Identify which cell holds the provided text, then report its (x, y) central coordinate. 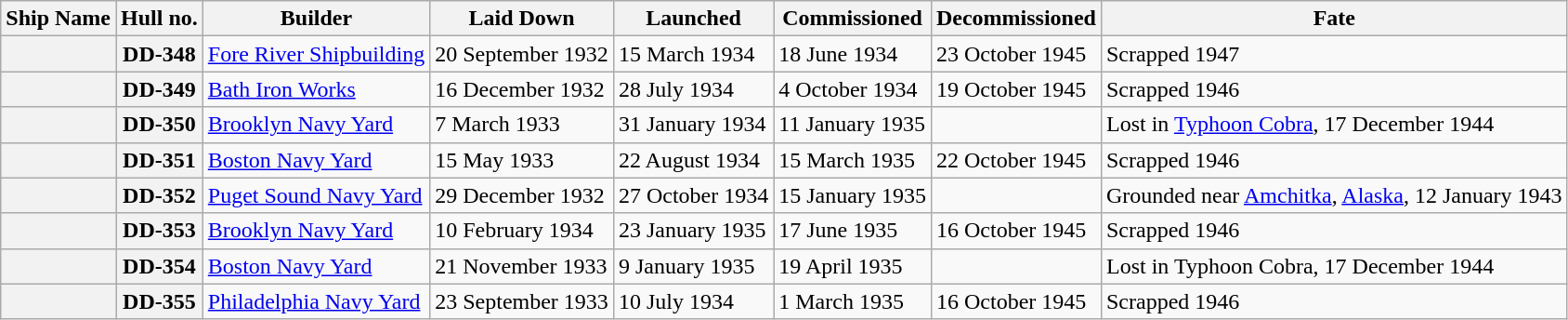
17 June 1935 (853, 231)
4 October 1934 (853, 89)
15 January 1935 (853, 195)
Ship Name (59, 19)
11 January 1935 (853, 125)
15 March 1935 (853, 160)
1 March 1935 (853, 301)
15 March 1934 (693, 54)
10 July 1934 (693, 301)
Builder (316, 19)
DD-349 (159, 89)
22 August 1934 (693, 160)
DD-353 (159, 231)
Laid Down (522, 19)
10 February 1934 (522, 231)
Fore River Shipbuilding (316, 54)
29 December 1932 (522, 195)
23 September 1933 (522, 301)
15 May 1933 (522, 160)
DD-355 (159, 301)
Puget Sound Navy Yard (316, 195)
DD-354 (159, 266)
21 November 1933 (522, 266)
Commissioned (853, 19)
Grounded near Amchitka, Alaska, 12 January 1943 (1334, 195)
9 January 1935 (693, 266)
18 June 1934 (853, 54)
19 April 1935 (853, 266)
DD-351 (159, 160)
28 July 1934 (693, 89)
19 October 1945 (1016, 89)
23 October 1945 (1016, 54)
16 December 1932 (522, 89)
Launched (693, 19)
Scrapped 1947 (1334, 54)
Philadelphia Navy Yard (316, 301)
Fate (1334, 19)
Decommissioned (1016, 19)
DD-348 (159, 54)
DD-352 (159, 195)
27 October 1934 (693, 195)
DD-350 (159, 125)
Hull no. (159, 19)
7 March 1933 (522, 125)
23 January 1935 (693, 231)
20 September 1932 (522, 54)
31 January 1934 (693, 125)
22 October 1945 (1016, 160)
Bath Iron Works (316, 89)
